Determine the [X, Y] coordinate at the center of the cell enclosing the given text.  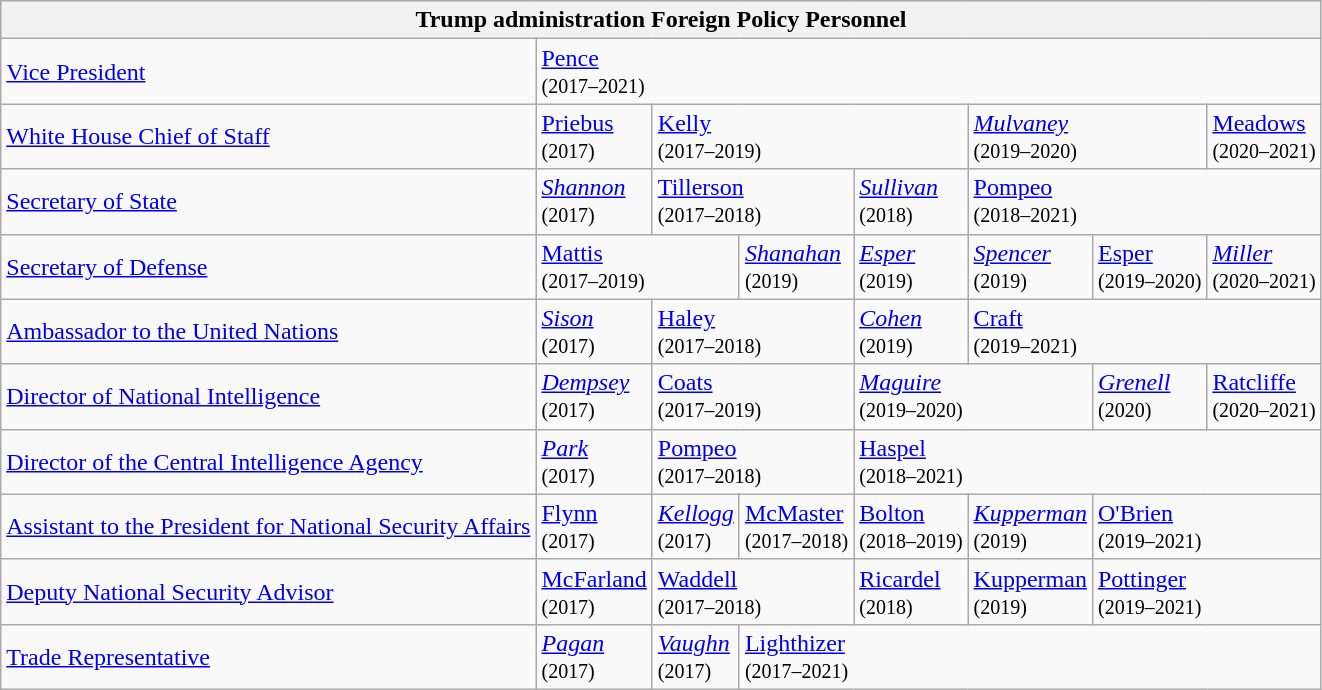
Mattis(2017–2019) [638, 266]
Assistant to the President for National Security Affairs [268, 526]
Spencer(2019) [1030, 266]
Esper(2019–2020) [1149, 266]
Secretary of State [268, 202]
Maguire(2019–2020) [974, 396]
Ricardel(2018) [911, 592]
Flynn(2017) [594, 526]
Haley(2017–2018) [752, 332]
Dempsey(2017) [594, 396]
Trump administration Foreign Policy Personnel [661, 20]
McFarland(2017) [594, 592]
Meadows(2020–2021) [1264, 136]
Miller(2020–2021) [1264, 266]
Pence(2017–2021) [928, 72]
Pompeo(2018–2021) [1144, 202]
Secretary of Defense [268, 266]
Sullivan(2018) [911, 202]
Lighthizer(2017–2021) [1030, 656]
Director of National Intelligence [268, 396]
Waddell(2017–2018) [752, 592]
Ratcliffe(2020–2021) [1264, 396]
Shanahan(2019) [796, 266]
Vaughn(2017) [696, 656]
Trade Representative [268, 656]
Sison(2017) [594, 332]
White House Chief of Staff [268, 136]
Esper(2019) [911, 266]
Tillerson(2017–2018) [752, 202]
Kellogg(2017) [696, 526]
O'Brien(2019–2021) [1206, 526]
Haspel(2018–2021) [1088, 462]
Mulvaney(2019–2020) [1088, 136]
Bolton(2018–2019) [911, 526]
Pottinger(2019–2021) [1206, 592]
Shannon(2017) [594, 202]
Coats(2017–2019) [752, 396]
Grenell(2020) [1149, 396]
Pompeo(2017–2018) [752, 462]
Director of the Central Intelligence Agency [268, 462]
Cohen(2019) [911, 332]
Park(2017) [594, 462]
Kelly(2017–2019) [810, 136]
Pagan(2017) [594, 656]
Deputy National Security Advisor [268, 592]
Priebus(2017) [594, 136]
Craft(2019–2021) [1144, 332]
McMaster(2017–2018) [796, 526]
Vice President [268, 72]
Ambassador to the United Nations [268, 332]
